Output the [X, Y] coordinate of the center of the cell containing the given text.  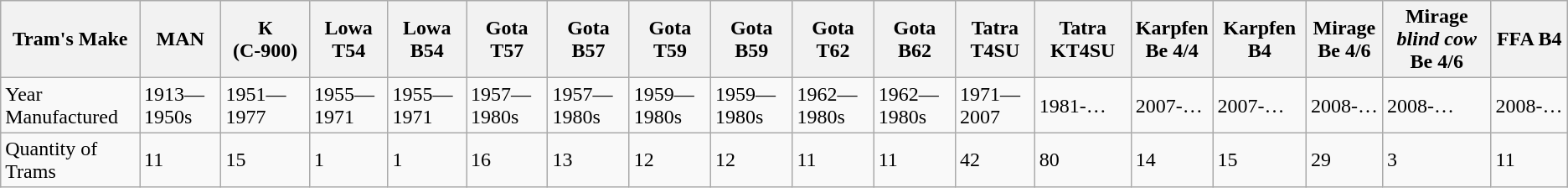
Tatra T4SU [995, 39]
Tram's Make [70, 39]
Lowa T54 [348, 39]
Gota B59 [752, 39]
29 [1344, 159]
1981-… [1082, 106]
1951—1977 [266, 106]
80 [1082, 159]
Karpfen Be 4/4 [1172, 39]
42 [995, 159]
14 [1172, 159]
Gota B62 [915, 39]
Mirage Be 4/6 [1344, 39]
Tatra KT4SU [1082, 39]
Gota B57 [588, 39]
Year Manufactured [70, 106]
Karpfen B4 [1260, 39]
Mirage blind cow Be 4/6 [1436, 39]
FFA B4 [1529, 39]
Quantity of Trams [70, 159]
1971—2007 [995, 106]
К (С-900) [266, 39]
16 [508, 159]
3 [1436, 159]
Gota T59 [670, 39]
Gota T62 [833, 39]
MAN [181, 39]
Lowa B54 [427, 39]
13 [588, 159]
Gota T57 [508, 39]
1913—1950s [181, 106]
